Return the (X, Y) coordinate for the center point of the cell that contains the specified text.  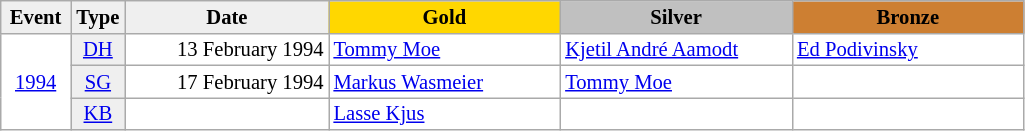
13 February 1994 (226, 49)
1994 (36, 82)
DH (98, 49)
Markus Wasmeier (444, 81)
Ed Podivinsky (908, 49)
Event (36, 16)
KB (98, 113)
Date (226, 16)
SG (98, 81)
Kjetil André Aamodt (676, 49)
Lasse Kjus (444, 113)
Silver (676, 16)
Gold (444, 16)
Type (98, 16)
17 February 1994 (226, 81)
Bronze (908, 16)
